Provide the (X, Y) coordinate of the cell's center where the given text is located.  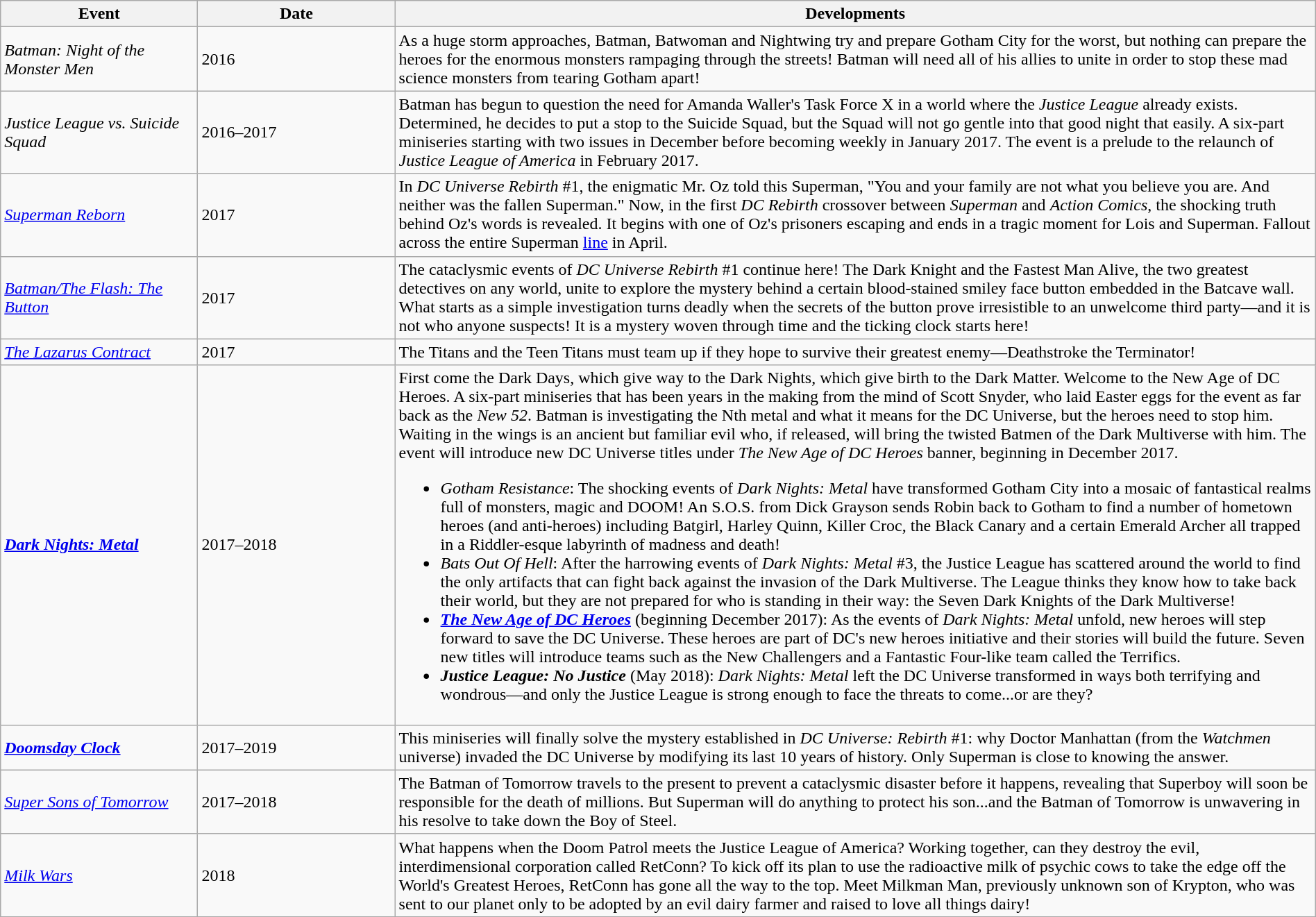
2016–2017 (296, 132)
Batman/The Flash: The Button (99, 297)
2016 (296, 59)
The Lazarus Contract (99, 352)
2018 (296, 875)
Doomsday Clock (99, 747)
Event (99, 14)
Dark Nights: Metal (99, 545)
Developments (855, 14)
Super Sons of Tomorrow (99, 802)
The Titans and the Teen Titans must team up if they hope to survive their greatest enemy—Deathstroke the Terminator! (855, 352)
Justice League vs. Suicide Squad (99, 132)
Milk Wars (99, 875)
Date (296, 14)
2017–2019 (296, 747)
Batman: Night of the Monster Men (99, 59)
Superman Reborn (99, 215)
